Locate the cell with the specified text and output its [X, Y] center coordinate. 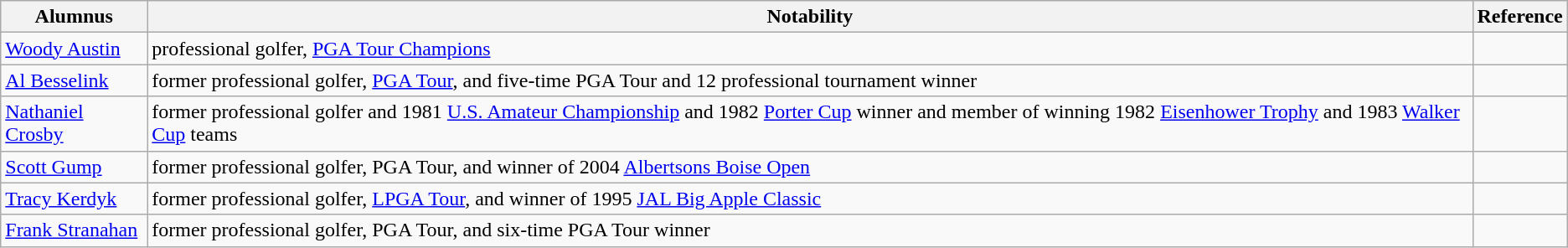
Scott Gump [74, 167]
Woody Austin [74, 49]
Tracy Kerdyk [74, 199]
former professional golfer, PGA Tour, and winner of 2004 Albertsons Boise Open [810, 167]
Nathaniel Crosby [74, 124]
former professional golfer, LPGA Tour, and winner of 1995 JAL Big Apple Classic [810, 199]
Frank Stranahan [74, 230]
Notability [810, 17]
former professional golfer, PGA Tour, and five-time PGA Tour and 12 professional tournament winner [810, 80]
professional golfer, PGA Tour Champions [810, 49]
Reference [1519, 17]
former professional golfer, PGA Tour, and six-time PGA Tour winner [810, 230]
Alumnus [74, 17]
Al Besselink [74, 80]
